Pinpoint the cell where the given text exists, returning its [X, Y] midpoint coordinate. 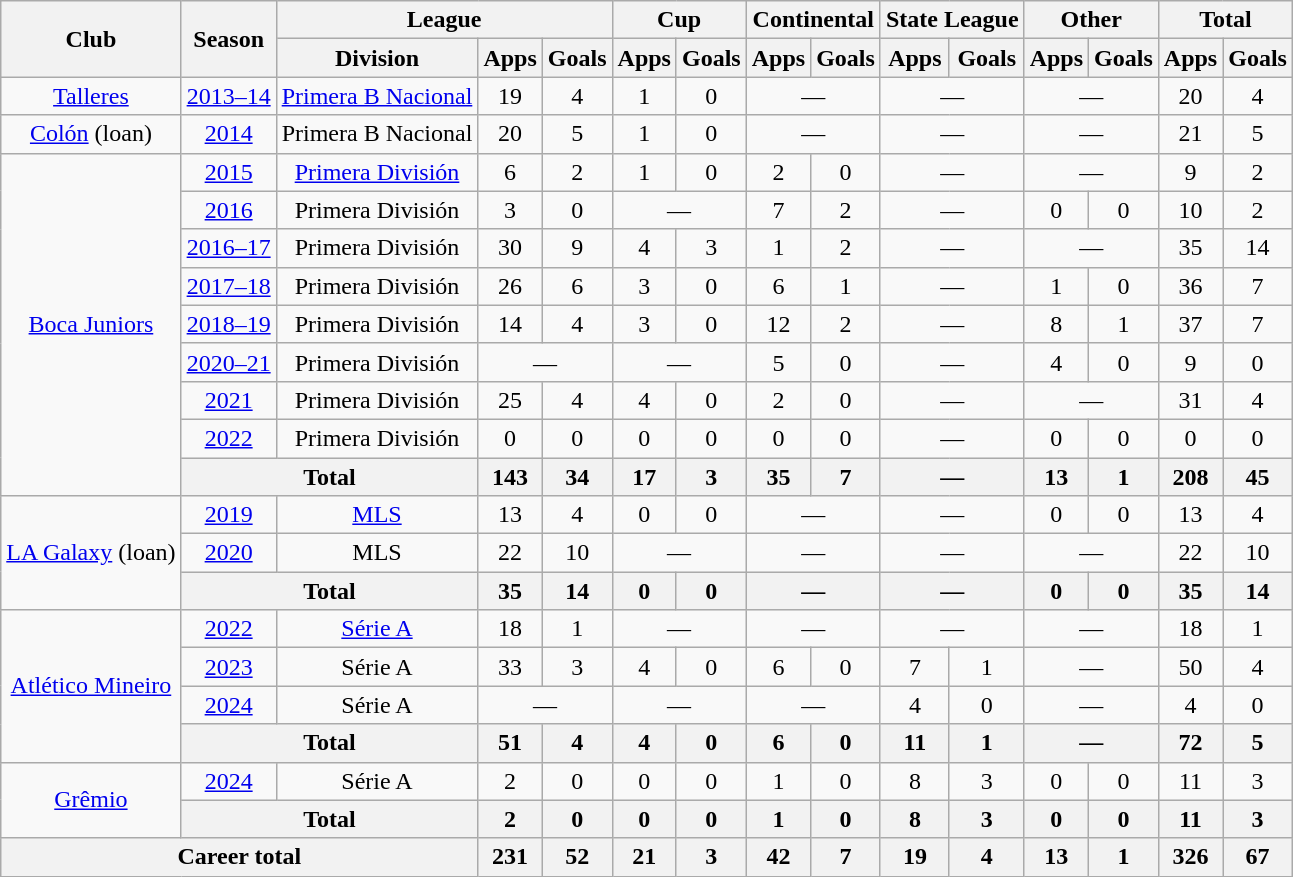
17 [644, 477]
67 [1258, 857]
2018–19 [228, 324]
2020 [228, 553]
30 [510, 248]
LA Galaxy (loan) [91, 553]
Talleres [91, 96]
72 [1190, 743]
208 [1190, 477]
51 [510, 743]
26 [510, 286]
34 [577, 477]
12 [778, 324]
Other [1091, 20]
31 [1190, 400]
Club [91, 39]
2013–14 [228, 96]
36 [1190, 286]
143 [510, 477]
37 [1190, 324]
2017–18 [228, 286]
2021 [228, 400]
42 [778, 857]
326 [1190, 857]
2014 [228, 134]
2019 [228, 515]
2016–17 [228, 248]
2020–21 [228, 362]
50 [1190, 667]
Atlético Mineiro [91, 686]
25 [510, 400]
Grêmio [91, 800]
Continental [813, 20]
State League [952, 20]
52 [577, 857]
2016 [228, 210]
Division [377, 58]
Colón (loan) [91, 134]
231 [510, 857]
Cup [679, 20]
33 [510, 667]
45 [1258, 477]
League [444, 20]
2023 [228, 667]
Career total [240, 857]
2015 [228, 172]
Season [228, 39]
Boca Juniors [91, 324]
